Identify which cell holds the provided text, then report its (x, y) central coordinate. 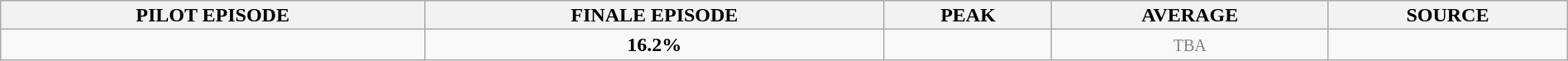
PILOT EPISODE (213, 15)
TBA (1190, 45)
16.2% (655, 45)
FINALE EPISODE (655, 15)
PEAK (968, 15)
SOURCE (1448, 15)
AVERAGE (1190, 15)
